Pinpoint the cell where the given text exists, returning its (x, y) midpoint coordinate. 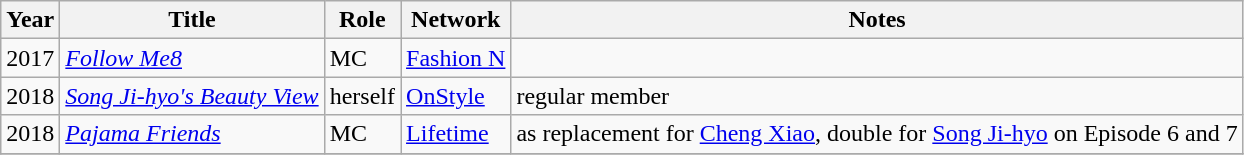
Pajama Friends (192, 134)
Follow Me8 (192, 58)
Role (362, 20)
Lifetime (456, 134)
Title (192, 20)
as replacement for Cheng Xiao, double for Song Ji-hyo on Episode 6 and 7 (877, 134)
Notes (877, 20)
Year (30, 20)
OnStyle (456, 96)
regular member (877, 96)
herself (362, 96)
Song Ji-hyo's Beauty View (192, 96)
2017 (30, 58)
Fashion N (456, 58)
Network (456, 20)
